From the cell containing the given text, extract its center point as [x, y] coordinate. 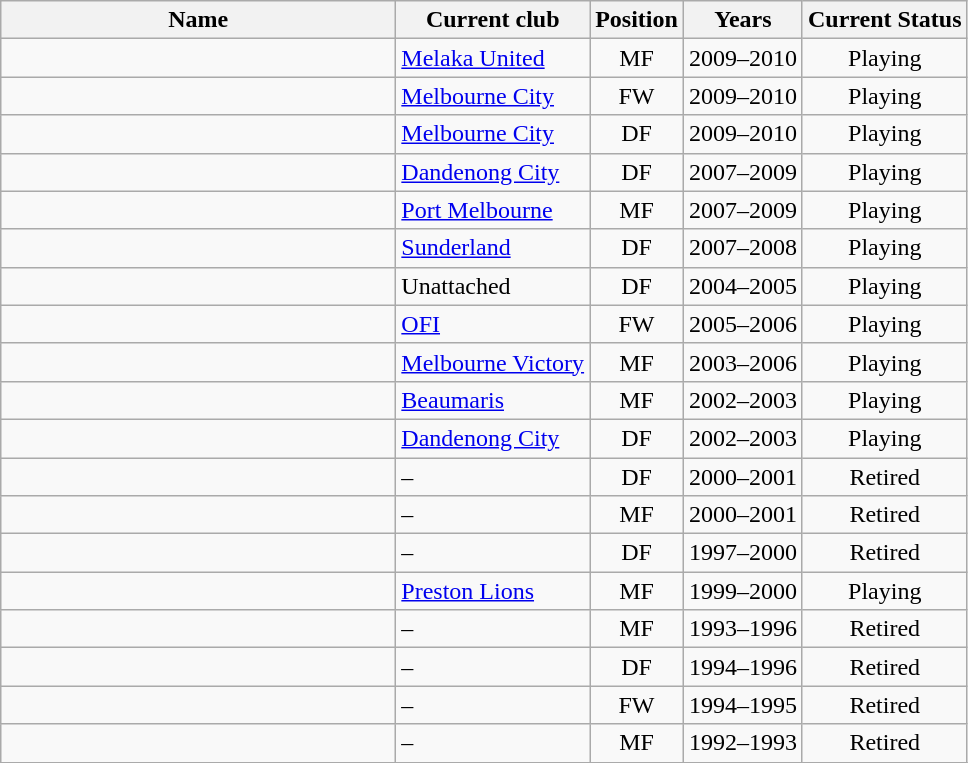
OFI [493, 324]
Current Status [884, 20]
2003–2006 [742, 362]
Port Melbourne [493, 210]
1992–1993 [742, 743]
2007–2008 [742, 248]
Beaumaris [493, 400]
Sunderland [493, 248]
1994–1995 [742, 705]
Years [742, 20]
Unattached [493, 286]
Melbourne Victory [493, 362]
Position [637, 20]
2004–2005 [742, 286]
1993–1996 [742, 629]
Melaka United [493, 58]
2005–2006 [742, 324]
1999–2000 [742, 591]
Current club [493, 20]
Preston Lions [493, 591]
Name [198, 20]
1997–2000 [742, 553]
1994–1996 [742, 667]
